Capture the cell that displays the provided text and extract its [X, Y] central coordinate. 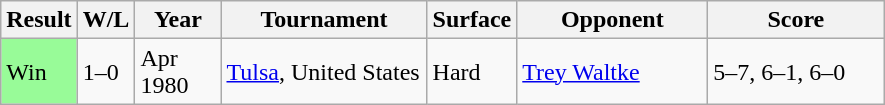
W/L [106, 20]
Win [39, 72]
Result [39, 20]
Year [178, 20]
Hard [472, 72]
Score [796, 20]
1–0 [106, 72]
Tulsa, United States [324, 72]
Tournament [324, 20]
Trey Waltke [612, 72]
5–7, 6–1, 6–0 [796, 72]
Opponent [612, 20]
Apr 1980 [178, 72]
Surface [472, 20]
